From the cell containing the given text, extract its center point as (x, y) coordinate. 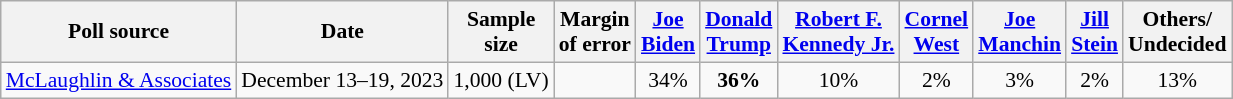
Date (342, 32)
December 13–19, 2023 (342, 80)
Robert F.Kennedy Jr. (838, 32)
13% (1177, 80)
JoeBiden (668, 32)
Marginof error (595, 32)
10% (838, 80)
Others/Undecided (1177, 32)
34% (668, 80)
JillStein (1094, 32)
3% (1020, 80)
DonaldTrump (738, 32)
36% (738, 80)
1,000 (LV) (500, 80)
CornelWest (937, 32)
JoeManchin (1020, 32)
McLaughlin & Associates (119, 80)
Samplesize (500, 32)
Poll source (119, 32)
